Output the [x, y] coordinate of the center of the cell containing the given text.  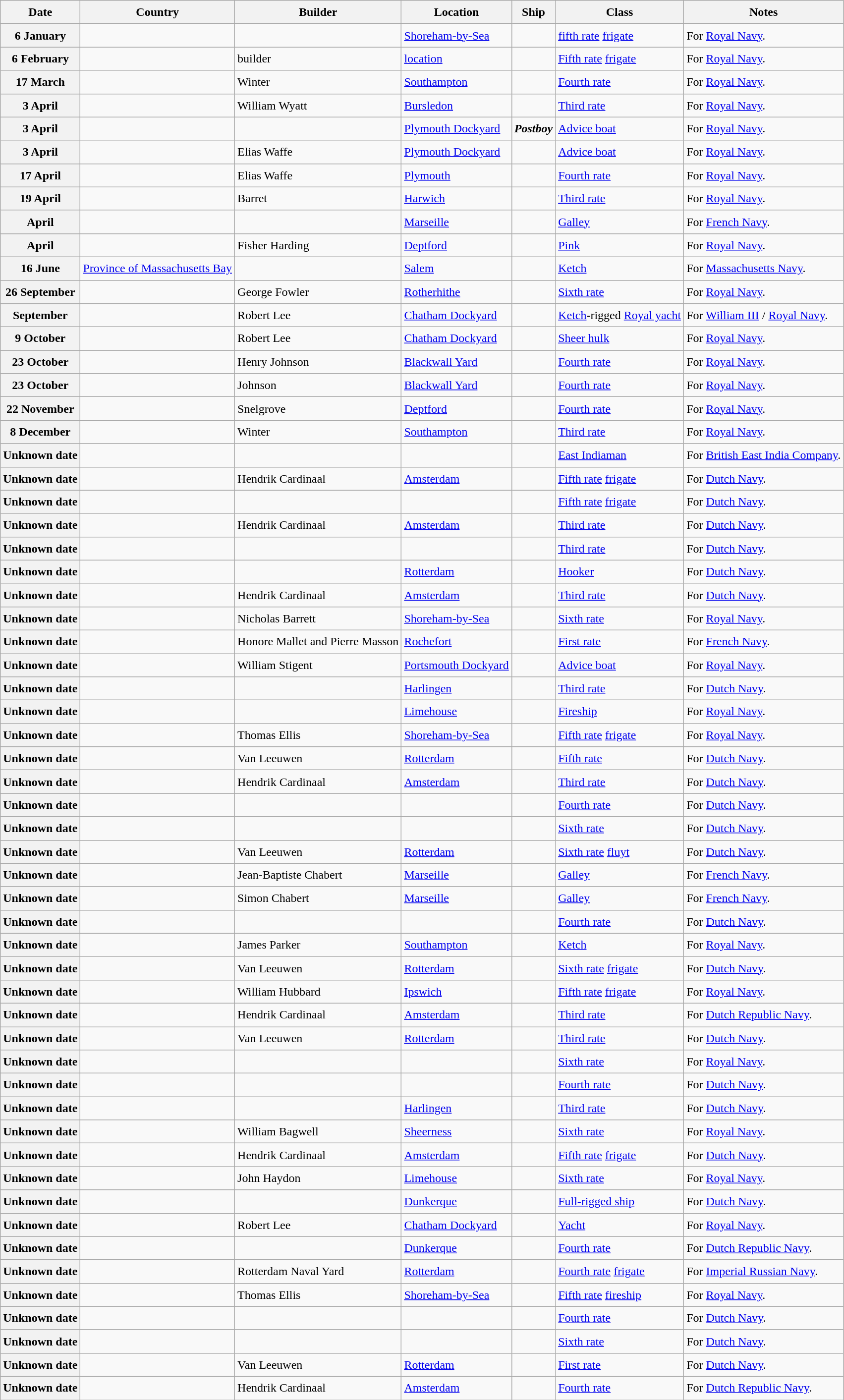
Portsmouth Dockyard [456, 665]
For Imperial Russian Navy. [764, 1272]
6 February [41, 58]
For Massachusetts Navy. [764, 269]
Postboy [533, 129]
Fireship [619, 712]
Simon Chabert [318, 898]
Jean-Baptiste Chabert [318, 875]
Sheerness [456, 1132]
Johnson [318, 386]
George Fowler [318, 292]
Yacht [619, 1225]
fifth rate frigate [619, 36]
Country [158, 12]
Class [619, 12]
Fifth rate fireship [619, 1294]
William Bagwell [318, 1132]
Plymouth [456, 175]
26 September [41, 292]
Sixth rate fluyt [619, 851]
James Parker [318, 945]
Sheer hulk [619, 339]
Builder [318, 12]
17 March [41, 82]
Snelgrove [318, 408]
Ipswich [456, 991]
September [41, 315]
Bursledon [456, 105]
William Hubbard [318, 991]
Harwich [456, 198]
Ketch-rigged Royal yacht [619, 315]
location [456, 58]
Province of Massachusetts Bay [158, 269]
Sixth rate frigate [619, 968]
Ship [533, 12]
Salem [456, 269]
17 April [41, 175]
For William III / Royal Navy. [764, 315]
Fourth rate frigate [619, 1272]
William Wyatt [318, 105]
East Indiaman [619, 455]
Rochefort [456, 641]
Location [456, 12]
22 November [41, 408]
8 December [41, 432]
William Stigent [318, 665]
Rotterdam Naval Yard [318, 1272]
9 October [41, 339]
For British East India Company. [764, 455]
Honore Mallet and Pierre Masson [318, 641]
Date [41, 12]
16 June [41, 269]
Fifth rate [619, 758]
John Haydon [318, 1178]
19 April [41, 198]
Henry Johnson [318, 362]
builder [318, 58]
Hooker [619, 572]
Barret [318, 198]
Rotherhithe [456, 292]
Nicholas Barrett [318, 618]
6 January [41, 36]
Pink [619, 245]
Notes [764, 12]
Fisher Harding [318, 245]
Full-rigged ship [619, 1201]
